Pinpoint the cell where the given text exists, returning its (X, Y) midpoint coordinate. 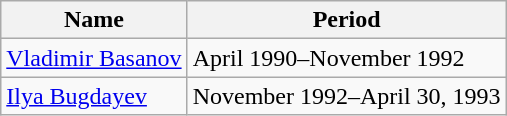
Ilya Bugdayev (94, 96)
April 1990–November 1992 (346, 58)
Name (94, 20)
Period (346, 20)
November 1992–April 30, 1993 (346, 96)
Vladimir Basanov (94, 58)
